Identify which cell holds the provided text, then report its (x, y) central coordinate. 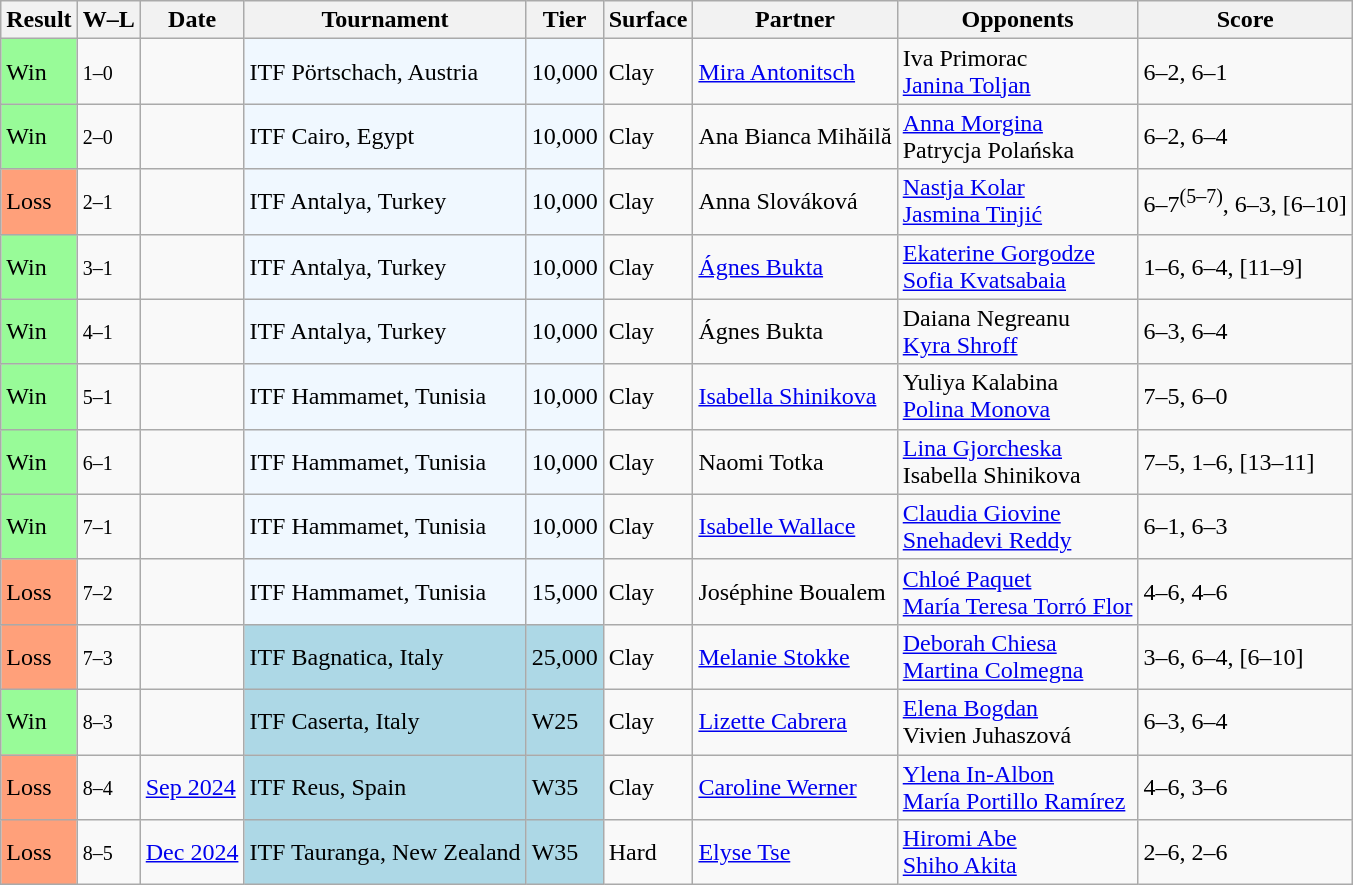
ITF Reus, Spain (385, 786)
7–2 (108, 592)
4–6, 3–6 (1245, 786)
Elyse Tse (795, 852)
Naomi Totka (795, 462)
Isabelle Wallace (795, 526)
7–1 (108, 526)
1–0 (108, 72)
6–2, 6–4 (1245, 136)
6–1, 6–3 (1245, 526)
2–1 (108, 202)
ITF Bagnatica, Italy (385, 656)
Mira Antonitsch (795, 72)
Ana Bianca Mihăilă (795, 136)
Iva Primorac Janina Toljan (1018, 72)
W–L (108, 20)
Result (39, 20)
3–1 (108, 266)
ITF Cairo, Egypt (385, 136)
Ylena In-Albon María Portillo Ramírez (1018, 786)
Deborah Chiesa Martina Colmegna (1018, 656)
Hiromi Abe Shiho Akita (1018, 852)
Partner (795, 20)
8–3 (108, 722)
W25 (564, 722)
Lizette Cabrera (795, 722)
7–5, 6–0 (1245, 396)
8–4 (108, 786)
Anna Morgina Patrycja Polańska (1018, 136)
ITF Tauranga, New Zealand (385, 852)
25,000 (564, 656)
2–0 (108, 136)
Anna Slováková (795, 202)
Elena Bogdan Vivien Juhaszová (1018, 722)
Ekaterine Gorgodze Sofia Kvatsabaia (1018, 266)
Sep 2024 (192, 786)
Caroline Werner (795, 786)
2–6, 2–6 (1245, 852)
Lina Gjorcheska Isabella Shinikova (1018, 462)
Surface (648, 20)
8–5 (108, 852)
Nastja Kolar Jasmina Tinjić (1018, 202)
Dec 2024 (192, 852)
Melanie Stokke (795, 656)
Isabella Shinikova (795, 396)
4–1 (108, 332)
15,000 (564, 592)
Tournament (385, 20)
4–6, 4–6 (1245, 592)
1–6, 6–4, [11–9] (1245, 266)
6–7(5–7), 6–3, [6–10] (1245, 202)
Chloé Paquet María Teresa Torró Flor (1018, 592)
ITF Pörtschach, Austria (385, 72)
Date (192, 20)
6–2, 6–1 (1245, 72)
Hard (648, 852)
Claudia Giovine Snehadevi Reddy (1018, 526)
Score (1245, 20)
ITF Caserta, Italy (385, 722)
Tier (564, 20)
5–1 (108, 396)
Joséphine Boualem (795, 592)
7–3 (108, 656)
7–5, 1–6, [13–11] (1245, 462)
Yuliya Kalabina Polina Monova (1018, 396)
Opponents (1018, 20)
Daiana Negreanu Kyra Shroff (1018, 332)
6–1 (108, 462)
3–6, 6–4, [6–10] (1245, 656)
